Return [x, y] of the center of cell containing provided text 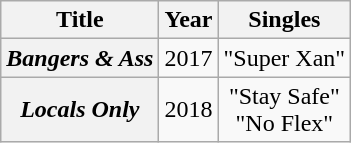
"Super Xan" [284, 58]
Locals Only [80, 110]
Title [80, 20]
Year [188, 20]
Bangers & Ass [80, 58]
2017 [188, 58]
Singles [284, 20]
2018 [188, 110]
"Stay Safe""No Flex" [284, 110]
